From the cell containing the given text, extract its center point as [X, Y] coordinate. 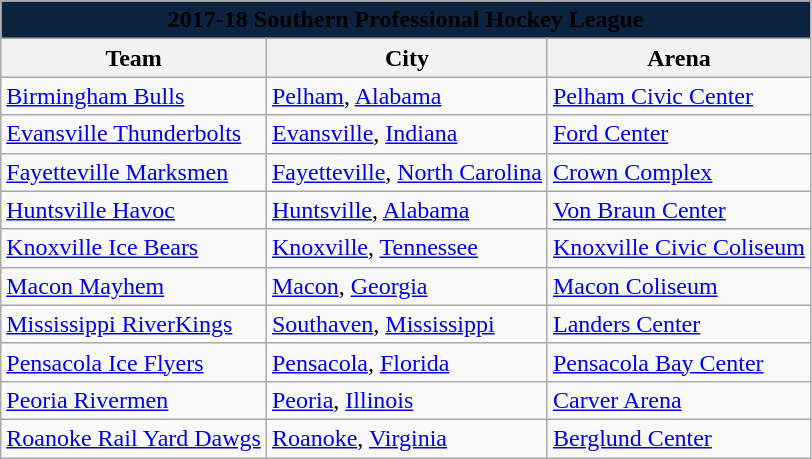
Fayetteville Marksmen [134, 172]
Team [134, 58]
Pensacola Ice Flyers [134, 362]
Knoxville Ice Bears [134, 248]
Berglund Center [678, 438]
Von Braun Center [678, 210]
Pelham Civic Center [678, 96]
Roanoke, Virginia [406, 438]
Macon Mayhem [134, 286]
Carver Arena [678, 400]
Southaven, Mississippi [406, 324]
Birmingham Bulls [134, 96]
Ford Center [678, 134]
Evansville Thunderbolts [134, 134]
Evansville, Indiana [406, 134]
Mississippi RiverKings [134, 324]
Knoxville Civic Coliseum [678, 248]
Huntsville Havoc [134, 210]
Peoria Rivermen [134, 400]
Peoria, Illinois [406, 400]
Crown Complex [678, 172]
Macon, Georgia [406, 286]
2017-18 Southern Professional Hockey League [406, 20]
Landers Center [678, 324]
Huntsville, Alabama [406, 210]
Pensacola Bay Center [678, 362]
Pensacola, Florida [406, 362]
Macon Coliseum [678, 286]
Pelham, Alabama [406, 96]
Roanoke Rail Yard Dawgs [134, 438]
Knoxville, Tennessee [406, 248]
Arena [678, 58]
City [406, 58]
Fayetteville, North Carolina [406, 172]
